Detect which cell encompasses the target text, then output its (X, Y) center coordinate. 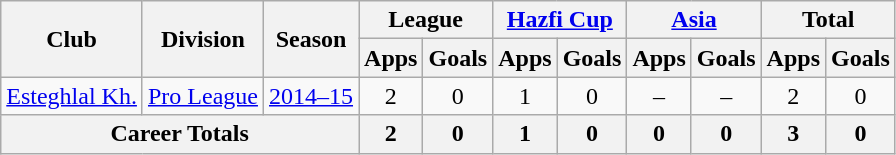
Hazfi Cup (560, 20)
League (426, 20)
Division (202, 39)
Total (828, 20)
2014–15 (310, 96)
Pro League (202, 96)
Asia (694, 20)
Club (72, 39)
Career Totals (180, 134)
Season (310, 39)
Esteghlal Kh. (72, 96)
3 (793, 134)
